Detect which cell encompasses the target text, then output its (x, y) center coordinate. 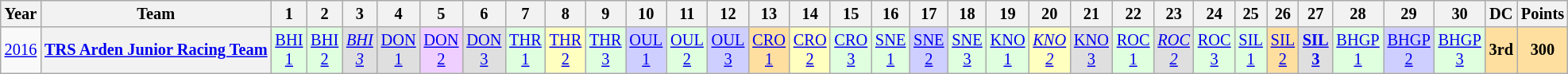
DON2 (442, 50)
KNO1 (1008, 50)
BHI3 (360, 50)
DC (1501, 14)
30 (1460, 14)
THR3 (605, 50)
KNO3 (1091, 50)
Year (21, 14)
BHI1 (289, 50)
OUL3 (728, 50)
13 (769, 14)
3 (360, 14)
15 (851, 14)
29 (1409, 14)
CRO1 (769, 50)
5 (442, 14)
OUL1 (647, 50)
2016 (21, 50)
8 (566, 14)
ROC3 (1215, 50)
4 (399, 14)
12 (728, 14)
BHGP3 (1460, 50)
DON3 (484, 50)
14 (810, 14)
BHGP2 (1409, 50)
20 (1049, 14)
300 (1543, 50)
7 (525, 14)
TRS Arden Junior Racing Team (156, 50)
25 (1250, 14)
BHI2 (324, 50)
18 (967, 14)
27 (1315, 14)
19 (1008, 14)
10 (647, 14)
Team (156, 14)
CRO2 (810, 50)
SIL1 (1250, 50)
9 (605, 14)
11 (687, 14)
6 (484, 14)
2 (324, 14)
26 (1283, 14)
BHGP1 (1358, 50)
17 (929, 14)
SIL3 (1315, 50)
24 (1215, 14)
Points (1543, 14)
THR1 (525, 50)
ROC2 (1173, 50)
28 (1358, 14)
21 (1091, 14)
22 (1134, 14)
OUL2 (687, 50)
SNE1 (890, 50)
SNE3 (967, 50)
1 (289, 14)
THR2 (566, 50)
DON1 (399, 50)
16 (890, 14)
SIL2 (1283, 50)
3rd (1501, 50)
CRO3 (851, 50)
KNO2 (1049, 50)
SNE2 (929, 50)
ROC1 (1134, 50)
23 (1173, 14)
